Determine the [X, Y] coordinate at the center of the cell enclosing the given text.  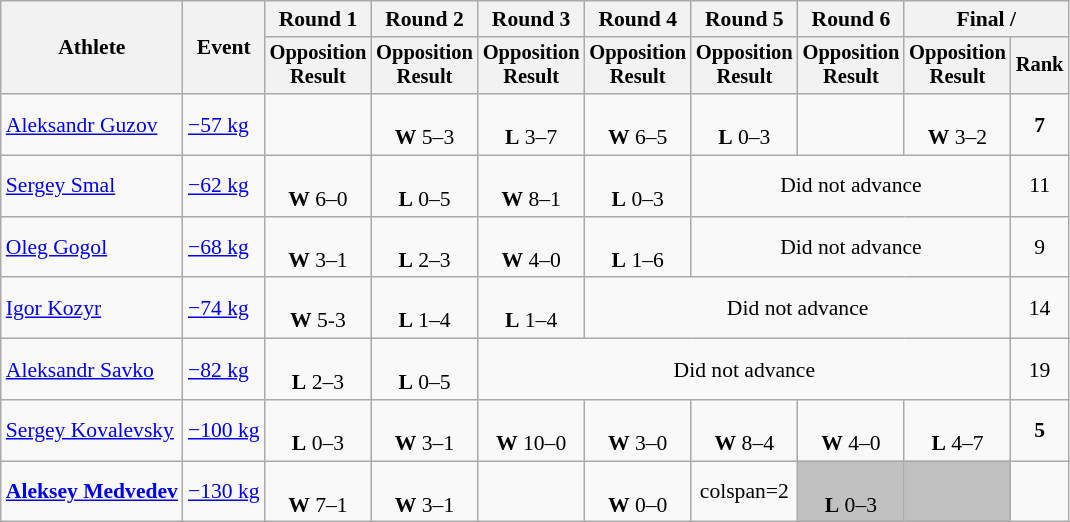
W 8–1 [532, 186]
W 6–5 [638, 124]
W 7–1 [318, 492]
Round 6 [852, 19]
Aleksandr Savko [92, 370]
W 3–0 [638, 430]
Aleksandr Guzov [92, 124]
9 [1040, 248]
14 [1040, 308]
Round 5 [744, 19]
Rank [1040, 66]
Sergey Smal [92, 186]
7 [1040, 124]
Final / [986, 19]
W 6–0 [318, 186]
Igor Kozyr [92, 308]
Event [224, 48]
L 1–6 [638, 248]
−82 kg [224, 370]
W 3–2 [958, 124]
W 10–0 [532, 430]
5 [1040, 430]
Sergey Kovalevsky [92, 430]
W 8–4 [744, 430]
W 5–3 [424, 124]
−74 kg [224, 308]
colspan=2 [744, 492]
−100 kg [224, 430]
Oleg Gogol [92, 248]
−130 kg [224, 492]
Aleksey Medvedev [92, 492]
Round 3 [532, 19]
Round 4 [638, 19]
Round 2 [424, 19]
11 [1040, 186]
W 5-3 [318, 308]
W 0–0 [638, 492]
L 4–7 [958, 430]
19 [1040, 370]
−68 kg [224, 248]
−62 kg [224, 186]
L 3–7 [532, 124]
Round 1 [318, 19]
−57 kg [224, 124]
Athlete [92, 48]
